For the text-containing cell, return its midpoint in (x, y) coordinate format. 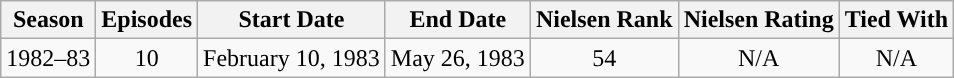
Tied With (896, 20)
10 (147, 58)
Nielsen Rank (604, 20)
54 (604, 58)
Season (48, 20)
1982–83 (48, 58)
End Date (458, 20)
May 26, 1983 (458, 58)
Episodes (147, 20)
Nielsen Rating (758, 20)
Start Date (292, 20)
February 10, 1983 (292, 58)
